Determine the (X, Y) coordinate at the center of the cell enclosing the given text.  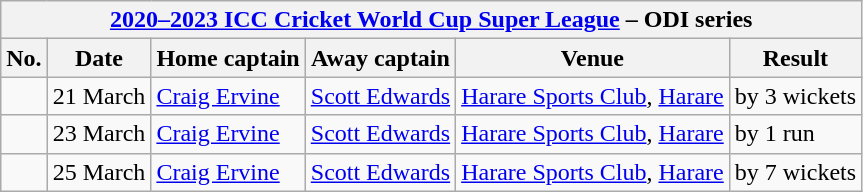
2020–2023 ICC Cricket World Cup Super League – ODI series (432, 20)
by 1 run (795, 134)
No. (24, 58)
by 3 wickets (795, 96)
Away captain (380, 58)
Date (99, 58)
23 March (99, 134)
25 March (99, 172)
Venue (593, 58)
by 7 wickets (795, 172)
Home captain (228, 58)
Result (795, 58)
21 March (99, 96)
